Detect which cell encompasses the target text, then output its (x, y) center coordinate. 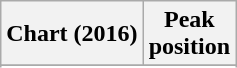
Chart (2016) (72, 34)
Peak position (189, 34)
